Locate the cell with the specified text and output its [X, Y] center coordinate. 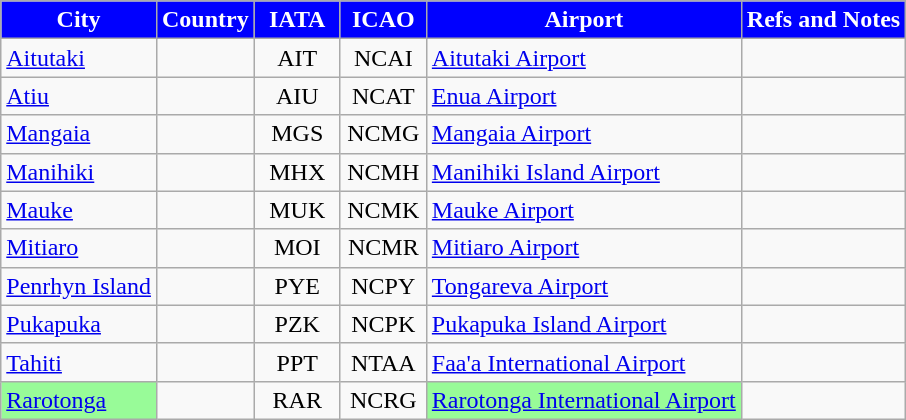
Mangaia [79, 134]
NTAA [383, 362]
RAR [297, 400]
NCMK [383, 210]
Penrhyn Island [79, 286]
PZK [297, 324]
NCPY [383, 286]
MOI [297, 248]
Mitiaro Airport [584, 248]
Mauke Airport [584, 210]
NCAI [383, 58]
PPT [297, 362]
Mauke [79, 210]
Rarotonga [79, 400]
Faa'a International Airport [584, 362]
Country [205, 20]
ICAO [383, 20]
Pukapuka Island Airport [584, 324]
Pukapuka [79, 324]
Atiu [79, 96]
Enua Airport [584, 96]
NCMH [383, 172]
NCRG [383, 400]
Mitiaro [79, 248]
Refs and Notes [823, 20]
City [79, 20]
NCMR [383, 248]
AIU [297, 96]
Tongareva Airport [584, 286]
Mangaia Airport [584, 134]
Manihiki Island Airport [584, 172]
NCMG [383, 134]
Aitutaki [79, 58]
Tahiti [79, 362]
MGS [297, 134]
NCPK [383, 324]
Aitutaki Airport [584, 58]
MHX [297, 172]
MUK [297, 210]
AIT [297, 58]
Airport [584, 20]
IATA [297, 20]
Rarotonga International Airport [584, 400]
NCAT [383, 96]
Manihiki [79, 172]
PYE [297, 286]
